Determine the (x, y) coordinate at the center of the cell enclosing the given text.  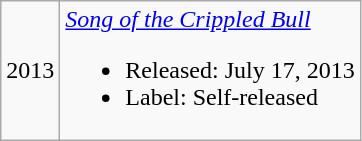
Song of the Crippled BullReleased: July 17, 2013Label: Self-released (210, 71)
2013 (30, 71)
